Return the (x, y) coordinate for the center point of the cell that contains the specified text.  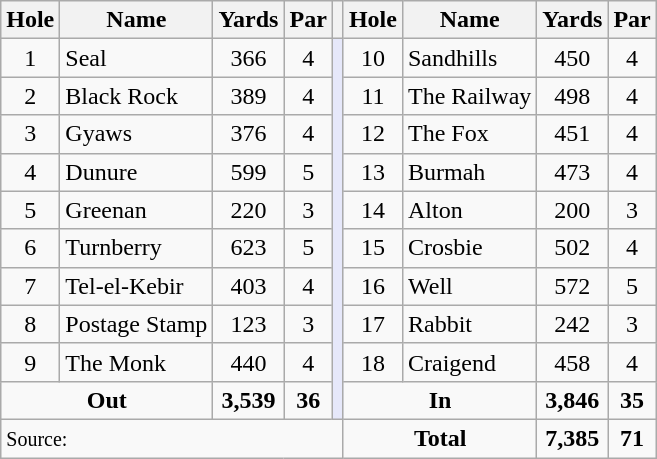
200 (572, 210)
10 (372, 58)
2 (30, 96)
1 (30, 58)
12 (372, 134)
3,539 (248, 400)
Alton (469, 210)
Tel-el-Kebir (136, 286)
16 (372, 286)
7,385 (572, 438)
36 (308, 400)
Well (469, 286)
14 (372, 210)
Crosbie (469, 248)
366 (248, 58)
473 (572, 172)
7 (30, 286)
502 (572, 248)
Greenan (136, 210)
18 (372, 362)
599 (248, 172)
458 (572, 362)
17 (372, 324)
123 (248, 324)
Black Rock (136, 96)
8 (30, 324)
Burmah (469, 172)
450 (572, 58)
Sandhills (469, 58)
389 (248, 96)
498 (572, 96)
Seal (136, 58)
71 (632, 438)
Rabbit (469, 324)
Craigend (469, 362)
11 (372, 96)
376 (248, 134)
The Railway (469, 96)
451 (572, 134)
Gyaws (136, 134)
403 (248, 286)
15 (372, 248)
In (440, 400)
Out (107, 400)
220 (248, 210)
13 (372, 172)
242 (572, 324)
35 (632, 400)
The Fox (469, 134)
The Monk (136, 362)
Source: (172, 438)
Turnberry (136, 248)
572 (572, 286)
Dunure (136, 172)
9 (30, 362)
Total (440, 438)
440 (248, 362)
6 (30, 248)
Postage Stamp (136, 324)
3,846 (572, 400)
623 (248, 248)
